Return the [X, Y] coordinate for the center point of the cell that contains the specified text.  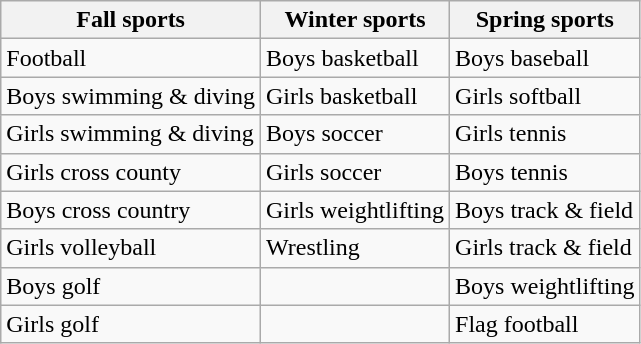
Girls golf [131, 324]
Girls cross county [131, 172]
Girls tennis [545, 134]
Boys tennis [545, 172]
Boys weightlifting [545, 286]
Girls basketball [356, 96]
Girls softball [545, 96]
Fall sports [131, 20]
Boys golf [131, 286]
Spring sports [545, 20]
Football [131, 58]
Girls soccer [356, 172]
Girls weightlifting [356, 210]
Wrestling [356, 248]
Girls swimming & diving [131, 134]
Girls track & field [545, 248]
Girls volleyball [131, 248]
Winter sports [356, 20]
Boys track & field [545, 210]
Boys swimming & diving [131, 96]
Boys basketball [356, 58]
Boys soccer [356, 134]
Flag football [545, 324]
Boys cross country [131, 210]
Boys baseball [545, 58]
